Capture the cell that displays the provided text and extract its [x, y] central coordinate. 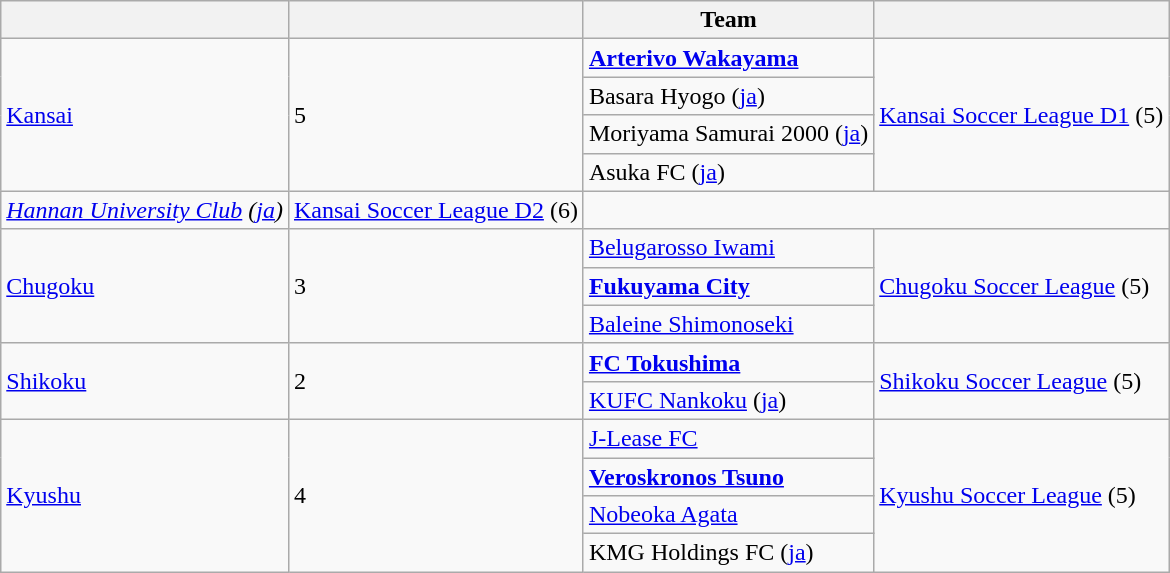
Asuka FC (ja) [728, 172]
Moriyama Samurai 2000 (ja) [728, 134]
Kyushu Soccer League (5) [1022, 495]
KMG Holdings FC (ja) [728, 553]
Belugarosso Iwami [728, 248]
Arterivo Wakayama [728, 58]
Kansai Soccer League D1 (5) [1022, 115]
Kansai Soccer League D2 (6) [436, 210]
Veroskronos Tsuno [728, 477]
Team [728, 20]
Shikoku [145, 381]
Chugoku Soccer League (5) [1022, 286]
3 [436, 286]
Basara Hyogo (ja) [728, 96]
5 [436, 115]
Kansai [145, 115]
FC Tokushima [728, 362]
Kyushu [145, 495]
Hannan University Club (ja) [145, 210]
Fukuyama City [728, 286]
Nobeoka Agata [728, 515]
Shikoku Soccer League (5) [1022, 381]
Baleine Shimonoseki [728, 324]
KUFC Nankoku (ja) [728, 400]
Chugoku [145, 286]
4 [436, 495]
2 [436, 381]
J-Lease FC [728, 438]
